Pinpoint the cell where the given text exists, returning its (X, Y) midpoint coordinate. 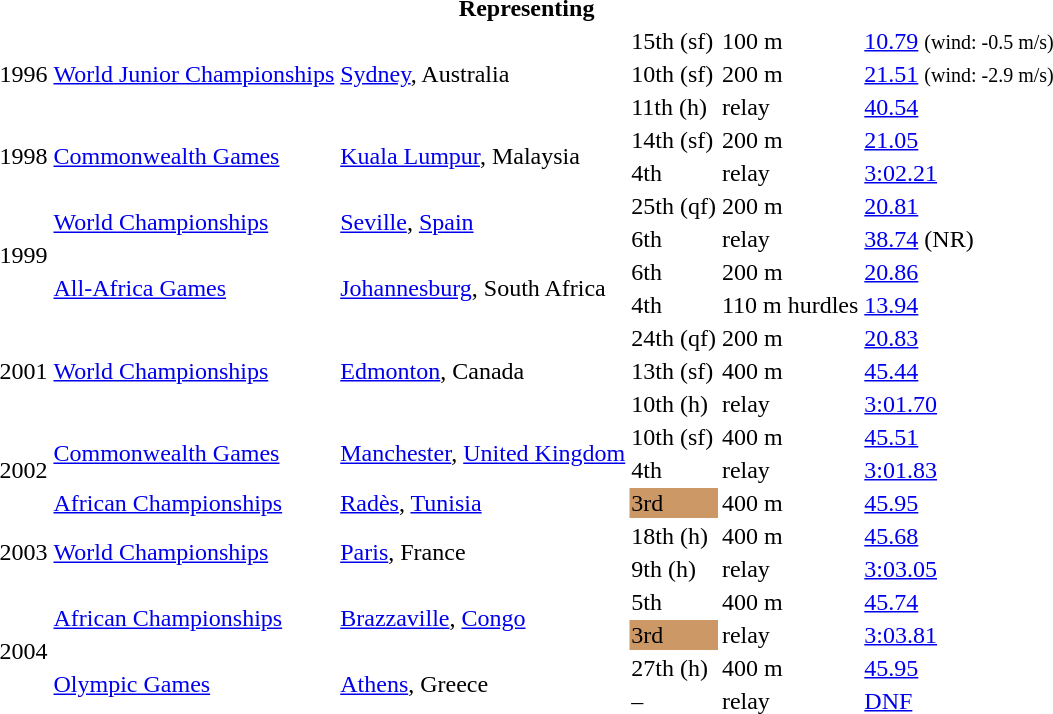
Paris, France (483, 552)
24th (qf) (674, 338)
9th (h) (674, 569)
Brazzaville, Congo (483, 618)
15th (sf) (674, 41)
10th (h) (674, 404)
Edmonton, Canada (483, 371)
25th (qf) (674, 206)
14th (sf) (674, 140)
Seville, Spain (483, 222)
World Junior Championships (194, 74)
Radès, Tunisia (483, 503)
Kuala Lumpur, Malaysia (483, 156)
100 m (790, 41)
All-Africa Games (194, 288)
13th (sf) (674, 371)
5th (674, 602)
18th (h) (674, 536)
Sydney, Australia (483, 74)
Manchester, United Kingdom (483, 454)
Johannesburg, South Africa (483, 288)
27th (h) (674, 668)
110 m hurdles (790, 305)
11th (h) (674, 107)
